Detect which cell encompasses the target text, then output its [x, y] center coordinate. 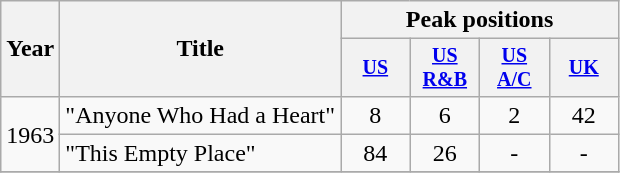
84 [376, 153]
Peak positions [480, 20]
US [376, 68]
Year [30, 49]
USA/C [514, 68]
6 [444, 115]
26 [444, 153]
8 [376, 115]
"This Empty Place" [200, 153]
USR&B [444, 68]
UK [584, 68]
2 [514, 115]
"Anyone Who Had a Heart" [200, 115]
42 [584, 115]
1963 [30, 134]
Title [200, 49]
